Find where the given text appears and provide that cell's center as (X, Y) coordinate. 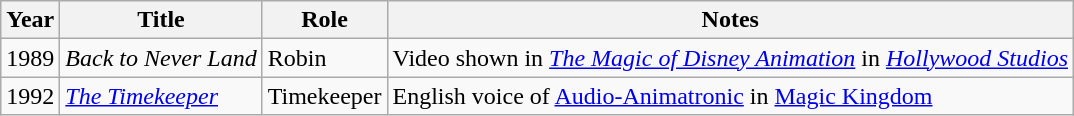
Year (30, 20)
Video shown in The Magic of Disney Animation in Hollywood Studios (730, 58)
1992 (30, 96)
English voice of Audio-Animatronic in Magic Kingdom (730, 96)
Title (161, 20)
Robin (324, 58)
The Timekeeper (161, 96)
1989 (30, 58)
Notes (730, 20)
Role (324, 20)
Back to Never Land (161, 58)
Timekeeper (324, 96)
